Output the [X, Y] coordinate of the center of the cell containing the given text.  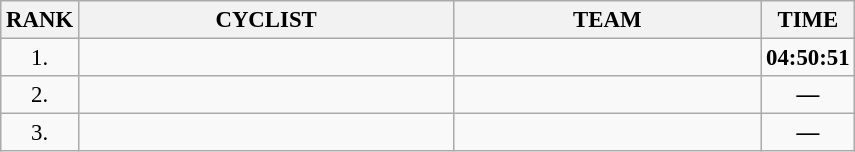
2. [40, 95]
TIME [808, 20]
3. [40, 133]
1. [40, 58]
RANK [40, 20]
CYCLIST [266, 20]
04:50:51 [808, 58]
TEAM [608, 20]
